Detect which cell encompasses the target text, then output its [X, Y] center coordinate. 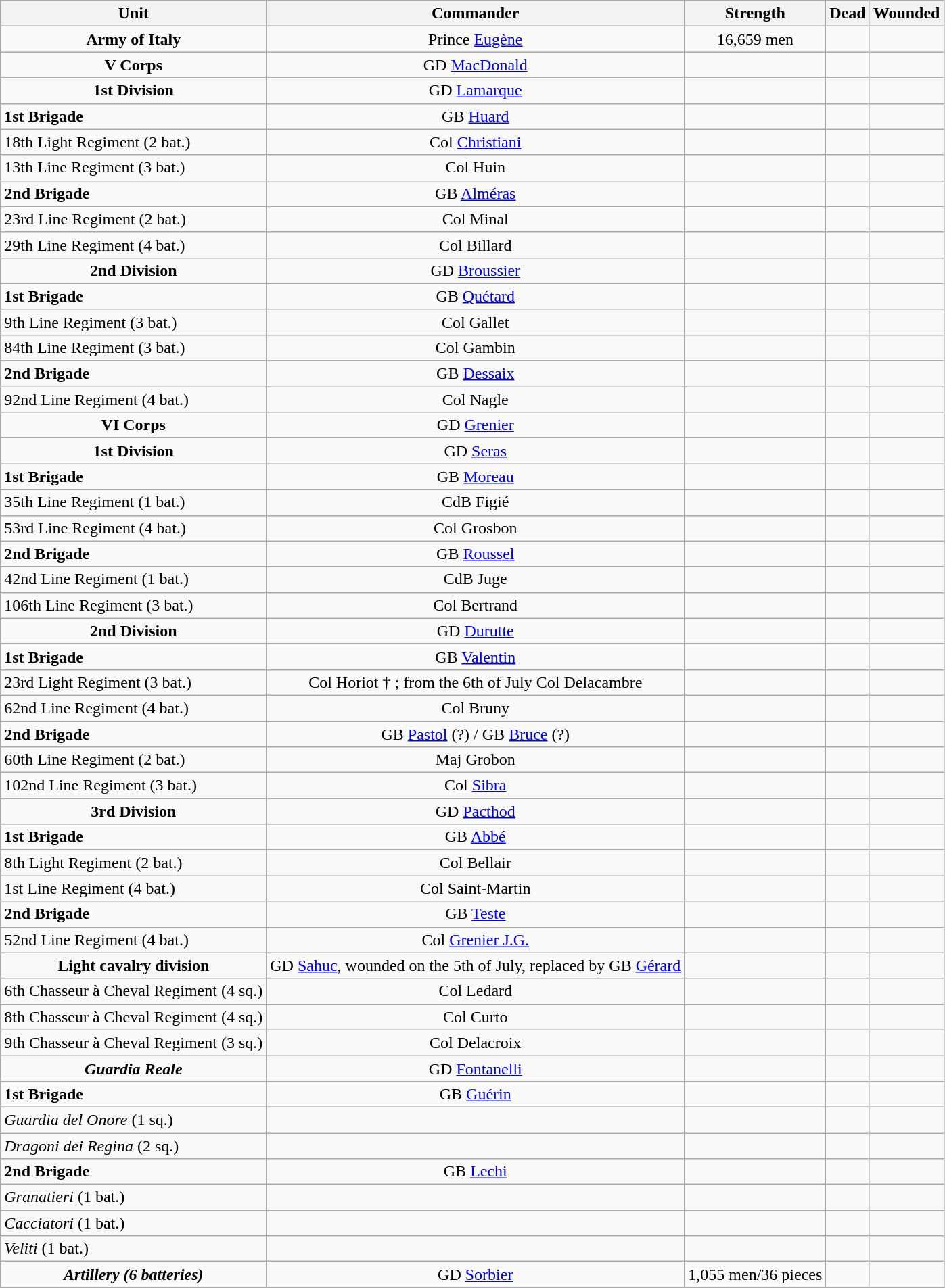
GD Pacthod [476, 811]
Strength [755, 14]
Unit [134, 14]
V Corps [134, 65]
29th Line Regiment (4 bat.) [134, 245]
13th Line Regiment (3 bat.) [134, 168]
Artillery (6 batteries) [134, 1274]
GB Guérin [476, 1094]
GD Broussier [476, 270]
Col Minal [476, 219]
Col Bertrand [476, 605]
52nd Line Regiment (4 bat.) [134, 940]
Commander [476, 14]
16,659 men [755, 39]
GB Teste [476, 914]
GB Pastol (?) / GB Bruce (?) [476, 734]
GD Sorbier [476, 1274]
GD Seras [476, 451]
Col Curto [476, 1017]
84th Line Regiment (3 bat.) [134, 348]
9th Line Regiment (3 bat.) [134, 323]
60th Line Regiment (2 bat.) [134, 760]
GD Fontanelli [476, 1068]
1st Line Regiment (4 bat.) [134, 888]
Maj Grobon [476, 760]
Prince Eugène [476, 39]
GB Quétard [476, 296]
Col Gambin [476, 348]
18th Light Regiment (2 bat.) [134, 142]
GD MacDonald [476, 65]
CdB Juge [476, 579]
Col Gallet [476, 323]
6th Chasseur à Cheval Regiment (4 sq.) [134, 991]
Dragoni dei Regina (2 sq.) [134, 1146]
Col Bellair [476, 863]
GB Lechi [476, 1172]
8th Light Regiment (2 bat.) [134, 863]
23rd Light Regiment (3 bat.) [134, 682]
Col Sibra [476, 786]
9th Chasseur à Cheval Regiment (3 sq.) [134, 1043]
Wounded [906, 14]
3rd Division [134, 811]
Guardia Reale [134, 1068]
Cacciatori (1 bat.) [134, 1223]
Dead [848, 14]
Guardia del Onore (1 sq.) [134, 1120]
CdB Figié [476, 502]
GB Roussel [476, 554]
Col Grenier J.G. [476, 940]
42nd Line Regiment (1 bat.) [134, 579]
GB Abbé [476, 837]
GB Moreau [476, 477]
Col Bruny [476, 708]
Col Horiot † ; from the 6th of July Col Delacambre [476, 682]
Light cavalry division [134, 965]
VI Corps [134, 425]
GB Valentin [476, 657]
Col Delacroix [476, 1043]
Col Ledard [476, 991]
GD Sahuc, wounded on the 5th of July, replaced by GB Gérard [476, 965]
8th Chasseur à Cheval Regiment (4 sq.) [134, 1017]
GD Lamarque [476, 91]
Col Grosbon [476, 528]
Granatieri (1 bat.) [134, 1197]
Col Christiani [476, 142]
Col Saint-Martin [476, 888]
GB Huard [476, 116]
GD Durutte [476, 631]
GB Alméras [476, 193]
53rd Line Regiment (4 bat.) [134, 528]
Col Billard [476, 245]
62nd Line Regiment (4 bat.) [134, 708]
GD Grenier [476, 425]
Col Nagle [476, 400]
Col Huin [476, 168]
1,055 men/36 pieces [755, 1274]
106th Line Regiment (3 bat.) [134, 605]
92nd Line Regiment (4 bat.) [134, 400]
Army of Italy [134, 39]
35th Line Regiment (1 bat.) [134, 502]
GB Dessaix [476, 374]
Veliti (1 bat.) [134, 1249]
102nd Line Regiment (3 bat.) [134, 786]
23rd Line Regiment (2 bat.) [134, 219]
